Find where the given text appears and provide that cell's center as (X, Y) coordinate. 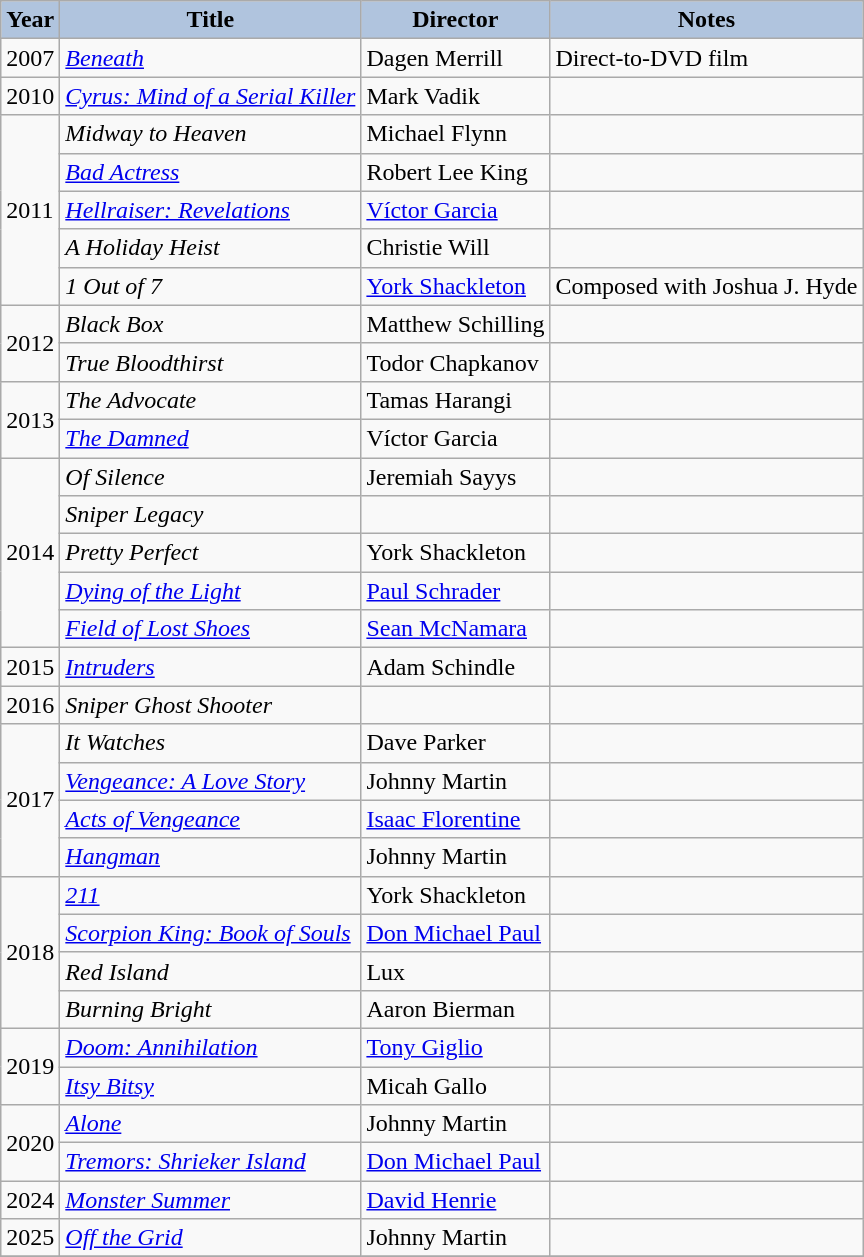
Red Island (210, 971)
Micah Gallo (456, 1085)
Vengeance: A Love Story (210, 781)
Acts of Vengeance (210, 819)
2013 (30, 419)
Pretty Perfect (210, 553)
Sniper Ghost Shooter (210, 705)
Off the Grid (210, 1238)
Lux (456, 971)
Dying of the Light (210, 591)
Itsy Bitsy (210, 1085)
Alone (210, 1124)
2017 (30, 800)
2012 (30, 343)
Dave Parker (456, 743)
A Holiday Heist (210, 248)
2020 (30, 1143)
Field of Lost Shoes (210, 629)
Monster Summer (210, 1200)
2014 (30, 553)
Burning Bright (210, 1009)
Black Box (210, 324)
Direct-to-DVD film (706, 58)
Cyrus: Mind of a Serial Killer (210, 96)
Tamas Harangi (456, 400)
Of Silence (210, 477)
2010 (30, 96)
Beneath (210, 58)
Hellraiser: Revelations (210, 210)
2016 (30, 705)
Jeremiah Sayys (456, 477)
It Watches (210, 743)
Christie Will (456, 248)
David Henrie (456, 1200)
2011 (30, 210)
Bad Actress (210, 172)
Todor Chapkanov (456, 362)
Paul Schrader (456, 591)
Matthew Schilling (456, 324)
Title (210, 20)
Adam Schindle (456, 667)
2025 (30, 1238)
Director (456, 20)
2019 (30, 1066)
Sniper Legacy (210, 515)
Aaron Bierman (456, 1009)
2024 (30, 1200)
The Advocate (210, 400)
The Damned (210, 438)
Intruders (210, 667)
True Bloodthirst (210, 362)
Michael Flynn (456, 134)
2007 (30, 58)
Doom: Annihilation (210, 1047)
Composed with Joshua J. Hyde (706, 286)
Dagen Merrill (456, 58)
Notes (706, 20)
2018 (30, 952)
1 Out of 7 (210, 286)
Robert Lee King (456, 172)
Sean McNamara (456, 629)
Mark Vadik (456, 96)
Year (30, 20)
Midway to Heaven (210, 134)
211 (210, 895)
Tremors: Shrieker Island (210, 1162)
Scorpion King: Book of Souls (210, 933)
Isaac Florentine (456, 819)
Tony Giglio (456, 1047)
Hangman (210, 857)
2015 (30, 667)
